Determine the (X, Y) coordinate at the center of the cell enclosing the given text.  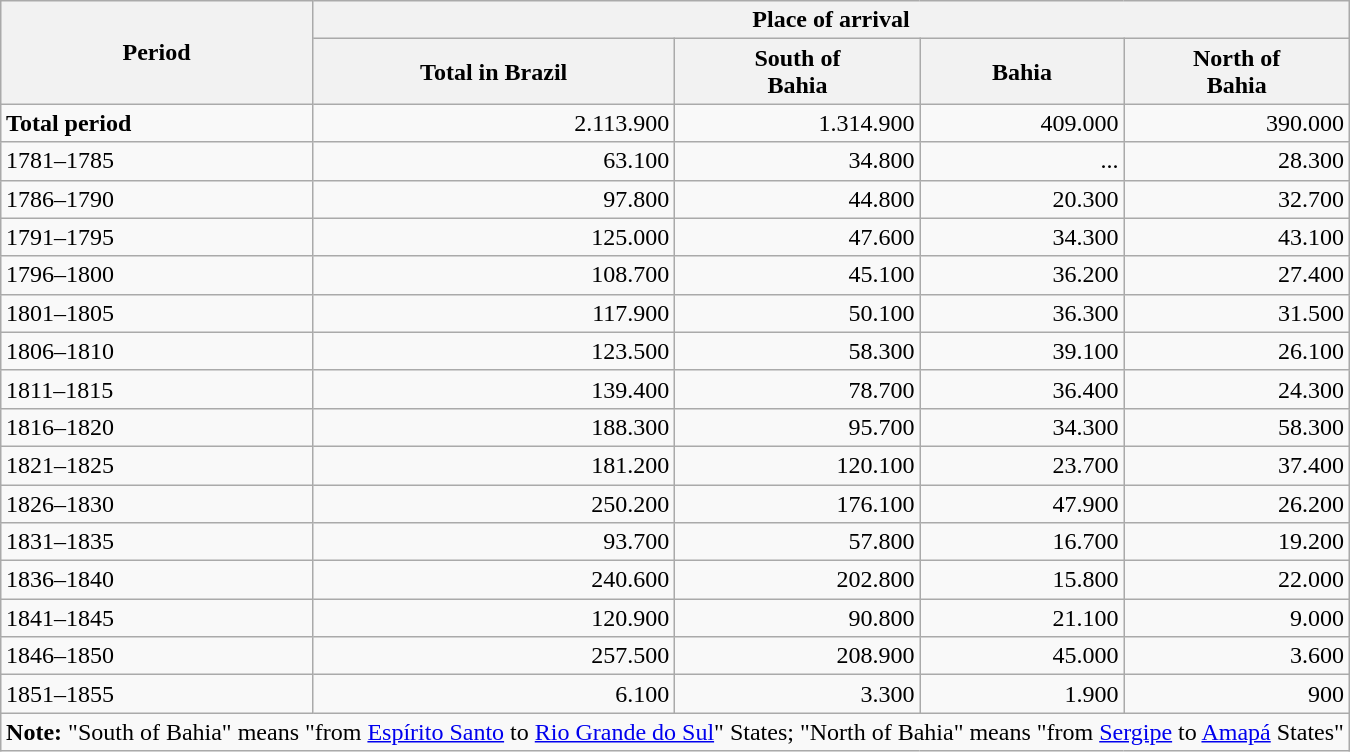
27.400 (1236, 275)
36.300 (1022, 313)
120.100 (798, 465)
900 (1236, 694)
39.100 (1022, 351)
32.700 (1236, 199)
63.100 (494, 161)
1.900 (1022, 694)
23.700 (1022, 465)
50.100 (798, 313)
9.000 (1236, 618)
43.100 (1236, 237)
24.300 (1236, 389)
36.400 (1022, 389)
Place of arrival (832, 20)
139.400 (494, 389)
45.100 (798, 275)
Total in Brazil (494, 72)
15.800 (1022, 580)
28.300 (1236, 161)
117.900 (494, 313)
176.100 (798, 503)
1826–1830 (157, 503)
31.500 (1236, 313)
1816–1820 (157, 427)
34.800 (798, 161)
47.900 (1022, 503)
44.800 (798, 199)
22.000 (1236, 580)
21.100 (1022, 618)
2.113.900 (494, 123)
47.600 (798, 237)
6.100 (494, 694)
36.200 (1022, 275)
Period (157, 52)
1801–1805 (157, 313)
123.500 (494, 351)
95.700 (798, 427)
240.600 (494, 580)
16.700 (1022, 542)
26.100 (1236, 351)
Note: "South of Bahia" means "from Espírito Santo to Rio Grande do Sul" States; "North of Bahia" means "from Sergipe to Amapá States" (676, 732)
1791–1795 (157, 237)
South of Bahia (798, 72)
19.200 (1236, 542)
Bahia (1022, 72)
1786–1790 (157, 199)
97.800 (494, 199)
1811–1815 (157, 389)
1836–1840 (157, 580)
188.300 (494, 427)
26.200 (1236, 503)
390.000 (1236, 123)
45.000 (1022, 656)
Total period (157, 123)
1846–1850 (157, 656)
1.314.900 (798, 123)
181.200 (494, 465)
409.000 (1022, 123)
108.700 (494, 275)
250.200 (494, 503)
257.500 (494, 656)
90.800 (798, 618)
North of Bahia (1236, 72)
120.900 (494, 618)
57.800 (798, 542)
202.800 (798, 580)
78.700 (798, 389)
1781–1785 (157, 161)
3.600 (1236, 656)
208.900 (798, 656)
1831–1835 (157, 542)
3.300 (798, 694)
1851–1855 (157, 694)
20.300 (1022, 199)
125.000 (494, 237)
37.400 (1236, 465)
1796–1800 (157, 275)
1821–1825 (157, 465)
1806–1810 (157, 351)
1841–1845 (157, 618)
93.700 (494, 542)
... (1022, 161)
